Scan for the cell matching the given text and deliver its [x, y] coordinate at center. 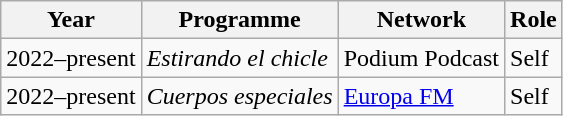
Network [421, 20]
Cuerpos especiales [240, 96]
Year [71, 20]
Estirando el chicle [240, 58]
Podium Podcast [421, 58]
Role [534, 20]
Europa FM [421, 96]
Programme [240, 20]
